Capture the cell that displays the provided text and extract its [X, Y] central coordinate. 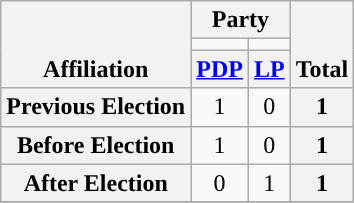
Before Election [96, 145]
LP [269, 69]
Party [240, 20]
Previous Election [96, 107]
Affiliation [96, 44]
Total [322, 44]
After Election [96, 183]
PDP [220, 69]
